Output the (x, y) coordinate of the center of the cell containing the given text.  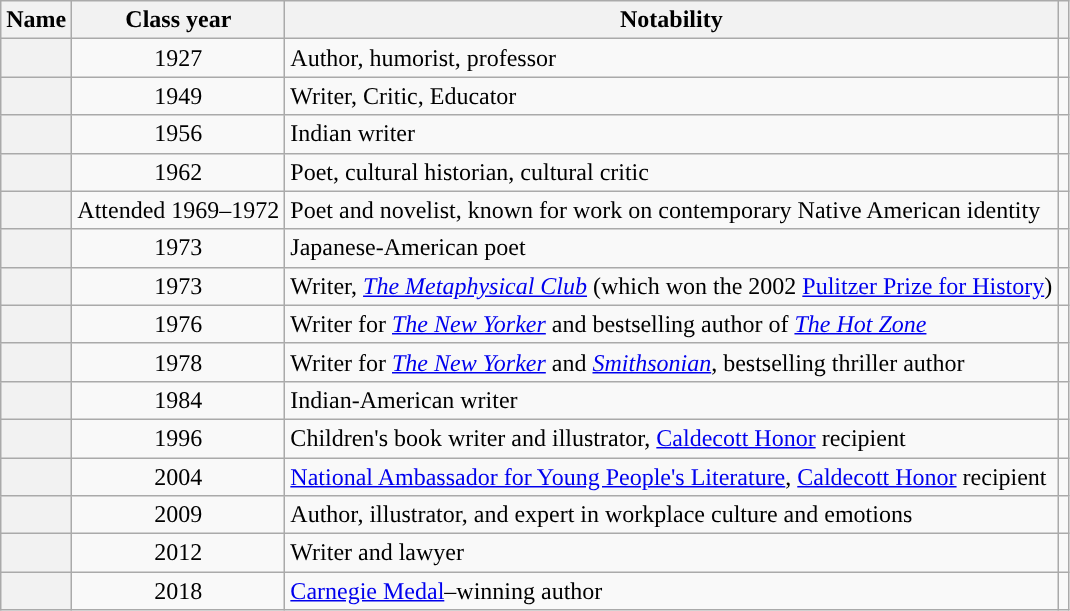
Japanese-American poet (672, 248)
Name (36, 20)
1949 (178, 96)
Writer for The New Yorker and bestselling author of The Hot Zone (672, 324)
Poet and novelist, known for work on contemporary Native American identity (672, 210)
1984 (178, 400)
1956 (178, 134)
Writer, Critic, Educator (672, 96)
1927 (178, 58)
Notability (672, 20)
Writer for The New Yorker and Smithsonian, bestselling thriller author (672, 362)
Author, illustrator, and expert in workplace culture and emotions (672, 515)
1962 (178, 172)
2012 (178, 553)
Children's book writer and illustrator, Caldecott Honor recipient (672, 438)
Carnegie Medal–winning author (672, 591)
1978 (178, 362)
2009 (178, 515)
1996 (178, 438)
Author, humorist, professor (672, 58)
Writer and lawyer (672, 553)
Attended 1969–1972 (178, 210)
2004 (178, 477)
Writer, The Metaphysical Club (which won the 2002 Pulitzer Prize for History) (672, 286)
Class year (178, 20)
1976 (178, 324)
Indian writer (672, 134)
Poet, cultural historian, cultural critic (672, 172)
National Ambassador for Young People's Literature, Caldecott Honor recipient (672, 477)
Indian-American writer (672, 400)
2018 (178, 591)
